Return [X, Y] of the center of cell containing provided text 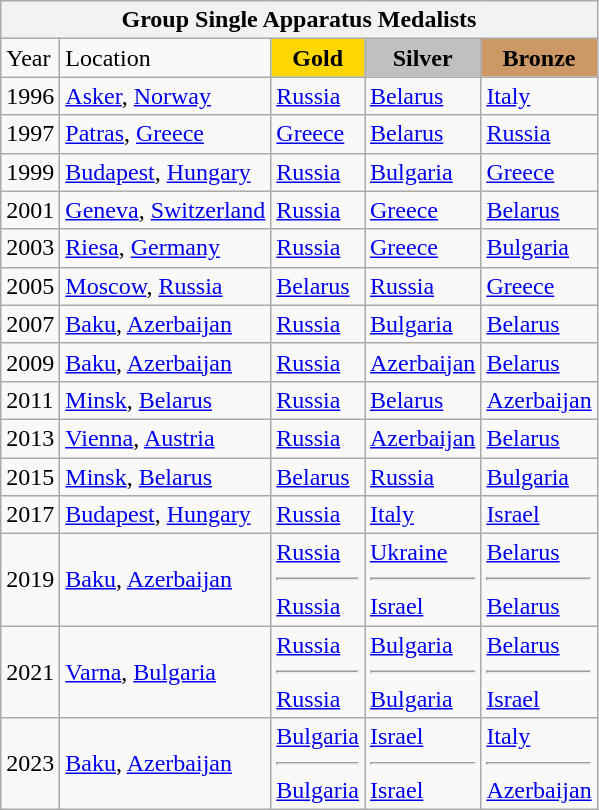
Year [30, 58]
1996 [30, 96]
Riesa, Germany [166, 248]
Location [166, 58]
Moscow, Russia [166, 286]
Italy Azerbaijan [539, 764]
Geneva, Switzerland [166, 210]
Varna, Bulgaria [166, 672]
2015 [30, 477]
2023 [30, 764]
2019 [30, 580]
Patras, Greece [166, 134]
Bronze [539, 58]
Israel Israel [422, 764]
Gold [318, 58]
Ukraine Israel [422, 580]
Vienna, Austria [166, 438]
Silver [422, 58]
Belarus Israel [539, 672]
2007 [30, 324]
1997 [30, 134]
2017 [30, 515]
2005 [30, 286]
2013 [30, 438]
2003 [30, 248]
Asker, Norway [166, 96]
Group Single Apparatus Medalists [299, 20]
Israel [539, 515]
1999 [30, 172]
2009 [30, 362]
2001 [30, 210]
2021 [30, 672]
2011 [30, 400]
Belarus Belarus [539, 580]
